Determine the [x, y] coordinate at the center of the cell enclosing the given text.  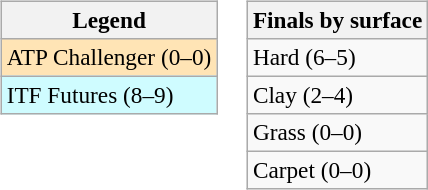
ITF Futures (8–9) [108, 95]
Grass (0–0) [337, 133]
Finals by surface [337, 20]
ATP Challenger (0–0) [108, 57]
Clay (2–4) [337, 95]
Hard (6–5) [337, 57]
Carpet (0–0) [337, 171]
Legend [108, 20]
